Find where the given text appears and provide that cell's center as [x, y] coordinate. 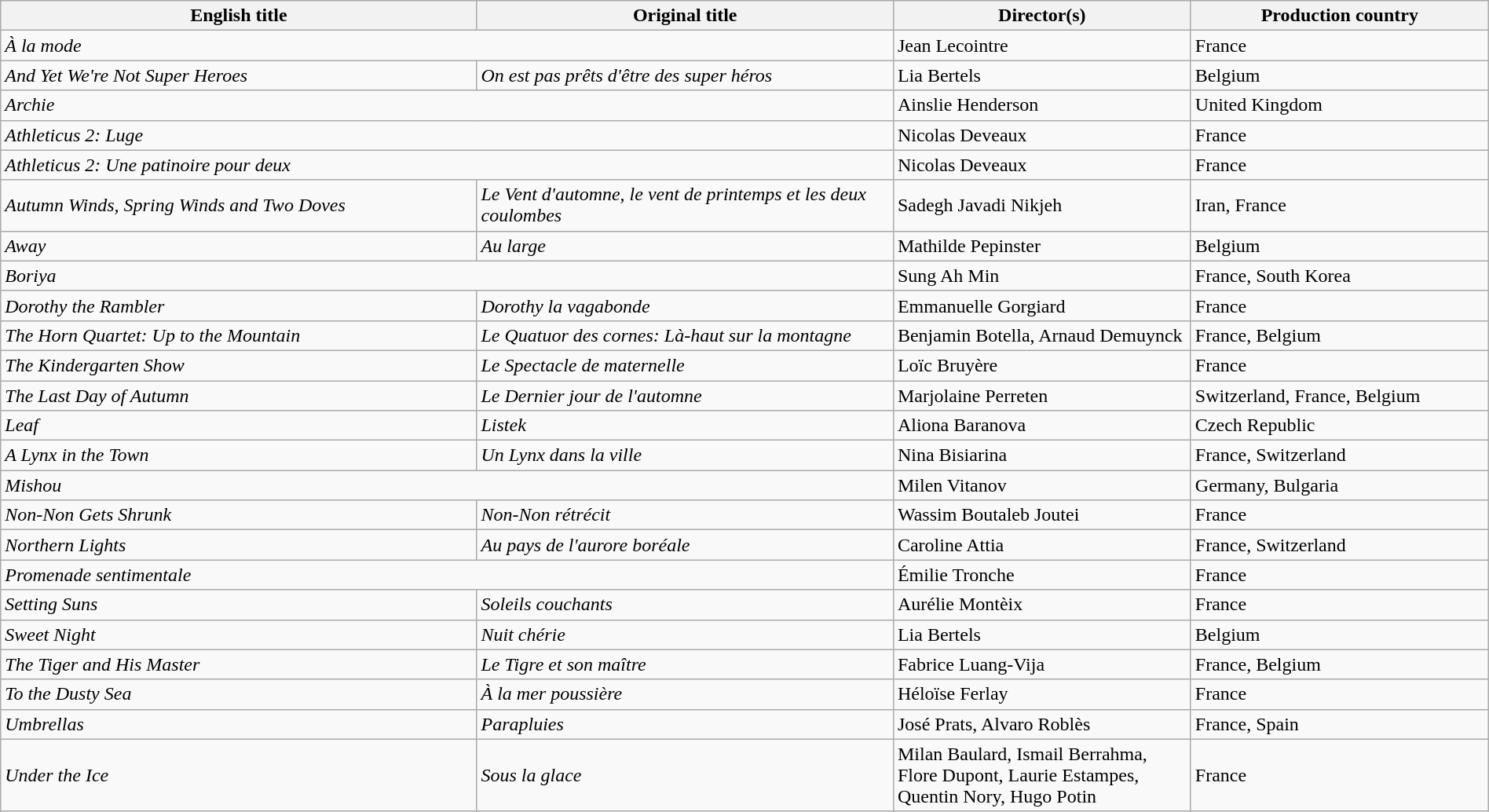
Dorothy the Rambler [239, 305]
Le Spectacle de maternelle [685, 365]
Nina Bisiarina [1041, 455]
À la mode [448, 46]
Production country [1340, 16]
Sweet Night [239, 635]
Setting Suns [239, 605]
Milen Vitanov [1041, 485]
José Prats, Alvaro Roblès [1041, 724]
Listek [685, 426]
Switzerland, France, Belgium [1340, 395]
Umbrellas [239, 724]
Aliona Baranova [1041, 426]
And Yet We're Not Super Heroes [239, 75]
Leaf [239, 426]
Under the Ice [239, 775]
Aurélie Montèix [1041, 605]
Marjolaine Perreten [1041, 395]
The Last Day of Autumn [239, 395]
Le Dernier jour de l'automne [685, 395]
Héloïse Ferlay [1041, 694]
The Tiger and His Master [239, 664]
Autumn Winds, Spring Winds and Two Doves [239, 206]
Boriya [448, 276]
Fabrice Luang-Vija [1041, 664]
Original title [685, 16]
Sadegh Javadi Nikjeh [1041, 206]
France, Spain [1340, 724]
A Lynx in the Town [239, 455]
Benjamin Botella, Arnaud Demuynck [1041, 335]
Promenade sentimentale [448, 575]
The Kindergarten Show [239, 365]
Non-Non Gets Shrunk [239, 515]
Northern Lights [239, 545]
Germany, Bulgaria [1340, 485]
Ainslie Henderson [1041, 105]
Au large [685, 246]
Caroline Attia [1041, 545]
Iran, France [1340, 206]
United Kingdom [1340, 105]
Athleticus 2: Luge [448, 135]
Parapluies [685, 724]
Czech Republic [1340, 426]
Non-Non rétrécit [685, 515]
Wassim Boutaleb Joutei [1041, 515]
The Horn Quartet: Up to the Mountain [239, 335]
Le Quatuor des cornes: Là-haut sur la montagne [685, 335]
France, South Korea [1340, 276]
À la mer poussière [685, 694]
To the Dusty Sea [239, 694]
Un Lynx dans la ville [685, 455]
Away [239, 246]
Milan Baulard, Ismail Berrahma, Flore Dupont, Laurie Estampes, Quentin Nory, Hugo Potin [1041, 775]
Mishou [448, 485]
Sung Ah Min [1041, 276]
Sous la glace [685, 775]
Mathilde Pepinster [1041, 246]
Le Tigre et son maître [685, 664]
English title [239, 16]
On est pas prêts d'être des super héros [685, 75]
Athleticus 2: Une patinoire pour deux [448, 165]
Nuit chérie [685, 635]
Jean Lecointre [1041, 46]
Archie [448, 105]
Loïc Bruyère [1041, 365]
Soleils couchants [685, 605]
Dorothy la vagabonde [685, 305]
Au pays de l'aurore boréale [685, 545]
Émilie Tronche [1041, 575]
Emmanuelle Gorgiard [1041, 305]
Le Vent d'automne, le vent de printemps et les deux coulombes [685, 206]
Director(s) [1041, 16]
